Identify which cell holds the provided text, then report its [X, Y] central coordinate. 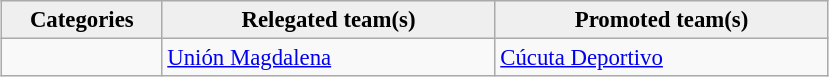
Unión Magdalena [328, 57]
Categories [82, 20]
Cúcuta Deportivo [662, 57]
Promoted team(s) [662, 20]
Relegated team(s) [328, 20]
